Output the (x, y) coordinate of the center of the cell containing the given text.  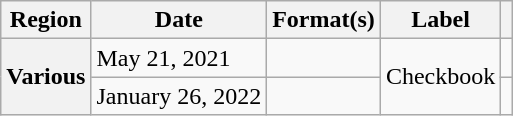
Label (440, 20)
Date (179, 20)
Various (46, 77)
May 21, 2021 (179, 58)
Format(s) (324, 20)
January 26, 2022 (179, 96)
Checkbook (440, 77)
Region (46, 20)
